Extract the (X, Y) coordinate from the center of the cell holding the provided text.  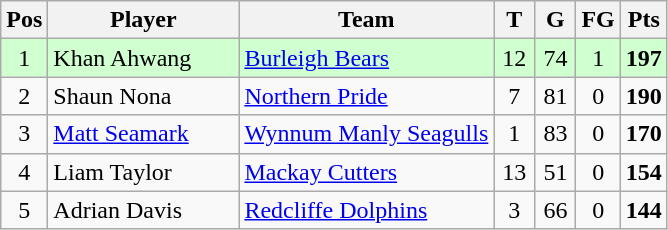
Redcliffe Dolphins (366, 210)
144 (644, 210)
Shaun Nona (144, 96)
13 (514, 172)
Pos (24, 20)
4 (24, 172)
81 (556, 96)
G (556, 20)
197 (644, 58)
12 (514, 58)
5 (24, 210)
Team (366, 20)
51 (556, 172)
66 (556, 210)
Northern Pride (366, 96)
Player (144, 20)
170 (644, 134)
FG (598, 20)
154 (644, 172)
Burleigh Bears (366, 58)
2 (24, 96)
Matt Seamark (144, 134)
Khan Ahwang (144, 58)
190 (644, 96)
7 (514, 96)
Wynnum Manly Seagulls (366, 134)
83 (556, 134)
Liam Taylor (144, 172)
T (514, 20)
74 (556, 58)
Mackay Cutters (366, 172)
Pts (644, 20)
Adrian Davis (144, 210)
